For the text-containing cell, return its midpoint in (x, y) coordinate format. 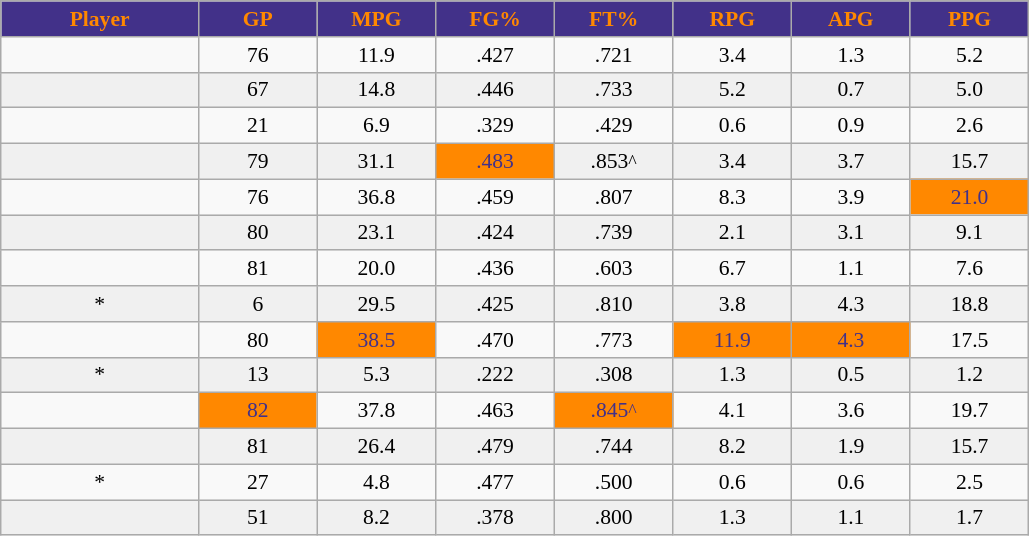
.721 (614, 55)
36.8 (376, 197)
29.5 (376, 304)
.845^ (614, 411)
38.5 (376, 340)
GP (258, 19)
2.6 (970, 126)
31.1 (376, 162)
.739 (614, 233)
5.0 (970, 90)
1.9 (852, 447)
.222 (496, 375)
19.7 (970, 411)
.800 (614, 518)
FT% (614, 19)
.446 (496, 90)
1.7 (970, 518)
PPG (970, 19)
.853^ (614, 162)
27 (258, 482)
.479 (496, 447)
2.5 (970, 482)
.378 (496, 518)
.773 (614, 340)
13 (258, 375)
3.7 (852, 162)
9.1 (970, 233)
.483 (496, 162)
1.2 (970, 375)
8.3 (732, 197)
.500 (614, 482)
.429 (614, 126)
.810 (614, 304)
3.1 (852, 233)
3.9 (852, 197)
Player (100, 19)
21.0 (970, 197)
26.4 (376, 447)
79 (258, 162)
.744 (614, 447)
0.9 (852, 126)
.424 (496, 233)
.308 (614, 375)
.470 (496, 340)
6.7 (732, 269)
2.1 (732, 233)
.459 (496, 197)
37.8 (376, 411)
.477 (496, 482)
4.8 (376, 482)
7.6 (970, 269)
18.8 (970, 304)
.807 (614, 197)
5.3 (376, 375)
.463 (496, 411)
.733 (614, 90)
67 (258, 90)
3.8 (732, 304)
17.5 (970, 340)
6 (258, 304)
MPG (376, 19)
0.7 (852, 90)
6.9 (376, 126)
14.8 (376, 90)
.603 (614, 269)
0.5 (852, 375)
.427 (496, 55)
51 (258, 518)
23.1 (376, 233)
82 (258, 411)
.329 (496, 126)
FG% (496, 19)
APG (852, 19)
.436 (496, 269)
3.6 (852, 411)
21 (258, 126)
RPG (732, 19)
4.1 (732, 411)
.425 (496, 304)
20.0 (376, 269)
